Locate the cell with the specified text and output its (X, Y) center coordinate. 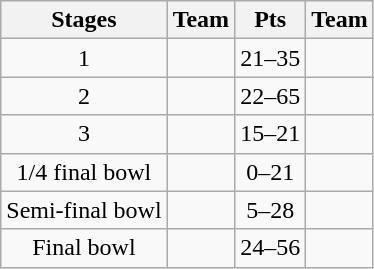
1 (84, 58)
1/4 final bowl (84, 172)
0–21 (270, 172)
Pts (270, 20)
Stages (84, 20)
24–56 (270, 248)
Semi-final bowl (84, 210)
21–35 (270, 58)
22–65 (270, 96)
15–21 (270, 134)
2 (84, 96)
5–28 (270, 210)
3 (84, 134)
Final bowl (84, 248)
